Capture the cell that displays the provided text and extract its (x, y) central coordinate. 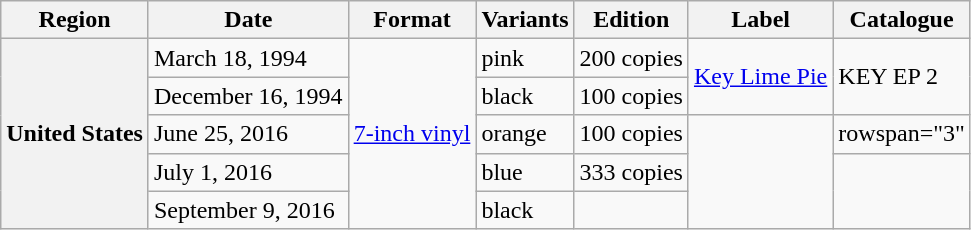
July 1, 2016 (248, 172)
Key Lime Pie (760, 77)
pink (525, 58)
rowspan="3" (902, 134)
Date (248, 20)
December 16, 1994 (248, 96)
Region (75, 20)
June 25, 2016 (248, 134)
September 9, 2016 (248, 210)
Label (760, 20)
200 copies (631, 58)
Catalogue (902, 20)
Edition (631, 20)
March 18, 1994 (248, 58)
blue (525, 172)
Format (412, 20)
7-inch vinyl (412, 134)
United States (75, 134)
Variants (525, 20)
333 copies (631, 172)
KEY EP 2 (902, 77)
orange (525, 134)
